Scan for the cell matching the given text and deliver its (x, y) coordinate at center. 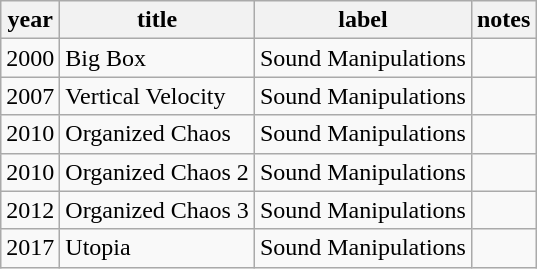
Organized Chaos (158, 134)
title (158, 20)
Vertical Velocity (158, 96)
Organized Chaos 3 (158, 210)
2000 (30, 58)
label (362, 20)
Utopia (158, 248)
2012 (30, 210)
notes (503, 20)
Big Box (158, 58)
2007 (30, 96)
2017 (30, 248)
year (30, 20)
Organized Chaos 2 (158, 172)
